Capture the cell that displays the provided text and extract its (X, Y) central coordinate. 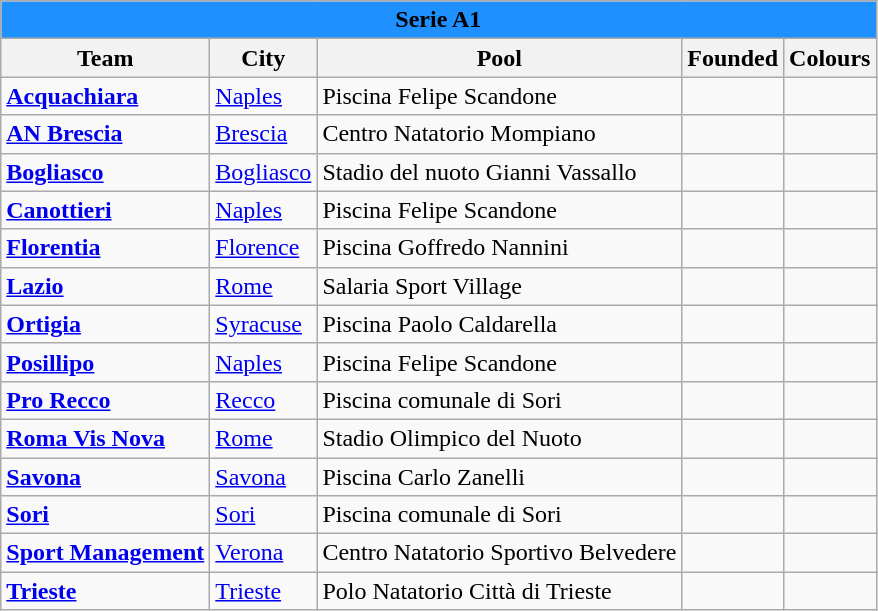
Florentia (106, 248)
City (264, 58)
Team (106, 58)
Canottieri (106, 210)
Centro Natatorio Sportivo Belvedere (500, 553)
Piscina Paolo Caldarella (500, 324)
Ortigia (106, 324)
Acquachiara (106, 96)
Founded (733, 58)
Salaria Sport Village (500, 286)
Pool (500, 58)
Stadio del nuoto Gianni Vassallo (500, 172)
Centro Natatorio Mompiano (500, 134)
Florence (264, 248)
Piscina Carlo Zanelli (500, 477)
Lazio (106, 286)
Stadio Olimpico del Nuoto (500, 438)
Pro Recco (106, 400)
Serie A1 (438, 20)
Brescia (264, 134)
Posillipo (106, 362)
Polo Natatorio Città di Trieste (500, 591)
Colours (830, 58)
Roma Vis Nova (106, 438)
Piscina Goffredo Nannini (500, 248)
Verona (264, 553)
Recco (264, 400)
AN Brescia (106, 134)
Sport Management (106, 553)
Syracuse (264, 324)
